Pinpoint the cell where the given text exists, returning its [X, Y] midpoint coordinate. 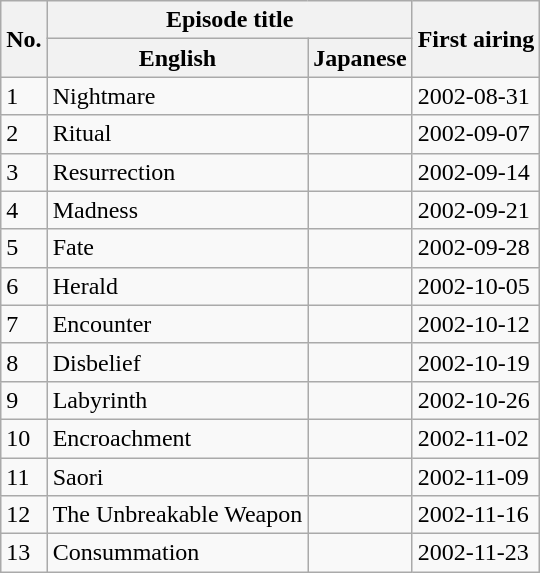
2002-10-12 [476, 324]
Herald [178, 286]
1 [24, 96]
5 [24, 248]
Consummation [178, 553]
Labyrinth [178, 400]
Episode title [230, 20]
Saori [178, 477]
12 [24, 515]
No. [24, 39]
2002-10-26 [476, 400]
2002-11-02 [476, 438]
2002-09-07 [476, 134]
Encroachment [178, 438]
Madness [178, 210]
13 [24, 553]
11 [24, 477]
2002-11-09 [476, 477]
3 [24, 172]
2002-11-16 [476, 515]
2 [24, 134]
8 [24, 362]
4 [24, 210]
9 [24, 400]
6 [24, 286]
Encounter [178, 324]
2002-09-21 [476, 210]
2002-09-28 [476, 248]
10 [24, 438]
Japanese [360, 58]
2002-10-05 [476, 286]
Disbelief [178, 362]
English [178, 58]
Fate [178, 248]
The Unbreakable Weapon [178, 515]
2002-11-23 [476, 553]
Resurrection [178, 172]
Nightmare [178, 96]
First airing [476, 39]
Ritual [178, 134]
2002-09-14 [476, 172]
2002-10-19 [476, 362]
7 [24, 324]
2002-08-31 [476, 96]
